Extract the (x, y) coordinate from the center of the cell holding the provided text.  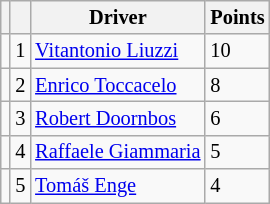
Tomáš Enge (118, 186)
10 (237, 51)
Raffaele Giammaria (118, 152)
6 (237, 118)
Enrico Toccacelo (118, 85)
3 (20, 118)
Driver (118, 17)
Points (237, 17)
Vitantonio Liuzzi (118, 51)
1 (20, 51)
Robert Doornbos (118, 118)
8 (237, 85)
2 (20, 85)
